Determine the [X, Y] coordinate at the center of the cell enclosing the given text.  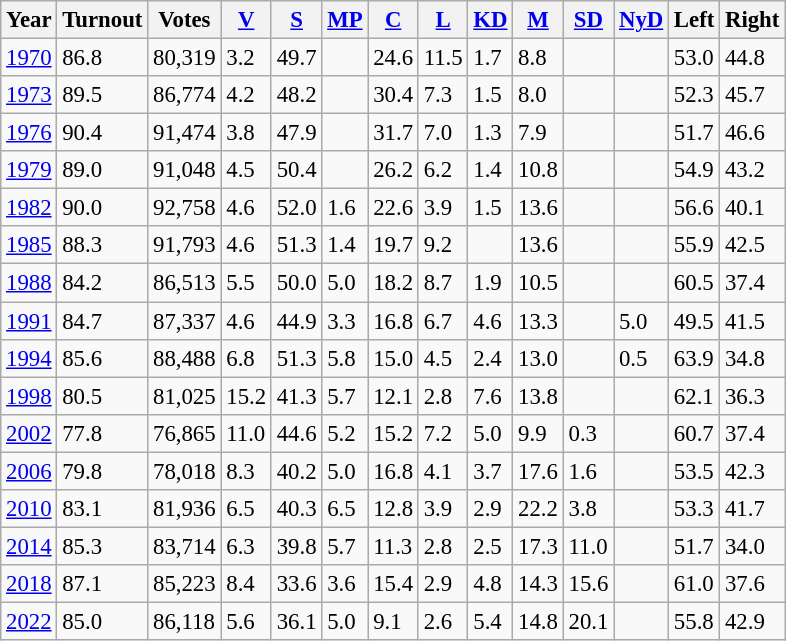
53.0 [694, 58]
7.3 [443, 95]
6.2 [443, 170]
81,936 [184, 509]
2.5 [490, 546]
1970 [29, 58]
55.8 [694, 621]
KD [490, 20]
V [246, 20]
39.8 [296, 546]
44.6 [296, 433]
13.8 [538, 396]
52.3 [694, 95]
10.8 [538, 170]
2022 [29, 621]
48.2 [296, 95]
76,865 [184, 433]
3.2 [246, 58]
3.7 [490, 471]
44.9 [296, 321]
81,025 [184, 396]
18.2 [393, 283]
1991 [29, 321]
36.1 [296, 621]
88,488 [184, 358]
78,018 [184, 471]
15.0 [393, 358]
Right [752, 20]
62.1 [694, 396]
7.6 [490, 396]
31.7 [393, 133]
43.2 [752, 170]
44.8 [752, 58]
22.6 [393, 208]
26.2 [393, 170]
M [538, 20]
47.9 [296, 133]
19.7 [393, 245]
7.0 [443, 133]
56.6 [694, 208]
1.3 [490, 133]
83.1 [102, 509]
53.3 [694, 509]
Votes [184, 20]
50.4 [296, 170]
42.9 [752, 621]
24.6 [393, 58]
41.7 [752, 509]
11.5 [443, 58]
9.1 [393, 621]
6.8 [246, 358]
34.8 [752, 358]
5.4 [490, 621]
6.7 [443, 321]
1994 [29, 358]
49.7 [296, 58]
3.6 [345, 584]
3.3 [345, 321]
14.8 [538, 621]
13.3 [538, 321]
80.5 [102, 396]
L [443, 20]
8.7 [443, 283]
1973 [29, 95]
86,513 [184, 283]
46.6 [752, 133]
90.0 [102, 208]
84.2 [102, 283]
85.3 [102, 546]
2.6 [443, 621]
5.5 [246, 283]
37.6 [752, 584]
1985 [29, 245]
Left [694, 20]
17.6 [538, 471]
2018 [29, 584]
41.3 [296, 396]
5.2 [345, 433]
2014 [29, 546]
2006 [29, 471]
88.3 [102, 245]
42.3 [752, 471]
33.6 [296, 584]
5.8 [345, 358]
9.9 [538, 433]
89.0 [102, 170]
MP [345, 20]
40.1 [752, 208]
6.3 [246, 546]
87,337 [184, 321]
61.0 [694, 584]
49.5 [694, 321]
50.0 [296, 283]
91,474 [184, 133]
54.9 [694, 170]
45.7 [752, 95]
55.9 [694, 245]
36.3 [752, 396]
40.3 [296, 509]
91,793 [184, 245]
2002 [29, 433]
Turnout [102, 20]
79.8 [102, 471]
15.4 [393, 584]
22.2 [538, 509]
90.4 [102, 133]
1.7 [490, 58]
87.1 [102, 584]
89.5 [102, 95]
4.8 [490, 584]
60.7 [694, 433]
85.6 [102, 358]
8.0 [538, 95]
1.9 [490, 283]
NyD [642, 20]
34.0 [752, 546]
20.1 [588, 621]
86,774 [184, 95]
1988 [29, 283]
84.7 [102, 321]
86.8 [102, 58]
10.5 [538, 283]
8.3 [246, 471]
17.3 [538, 546]
52.0 [296, 208]
80,319 [184, 58]
85.0 [102, 621]
0.3 [588, 433]
91,048 [184, 170]
0.5 [642, 358]
7.9 [538, 133]
41.5 [752, 321]
8.4 [246, 584]
4.1 [443, 471]
53.5 [694, 471]
1998 [29, 396]
60.5 [694, 283]
1982 [29, 208]
S [296, 20]
83,714 [184, 546]
1976 [29, 133]
SD [588, 20]
9.2 [443, 245]
42.5 [752, 245]
12.1 [393, 396]
1979 [29, 170]
11.3 [393, 546]
Year [29, 20]
12.8 [393, 509]
85,223 [184, 584]
63.9 [694, 358]
15.6 [588, 584]
86,118 [184, 621]
5.6 [246, 621]
30.4 [393, 95]
77.8 [102, 433]
40.2 [296, 471]
8.8 [538, 58]
7.2 [443, 433]
92,758 [184, 208]
14.3 [538, 584]
2.4 [490, 358]
C [393, 20]
4.2 [246, 95]
2010 [29, 509]
13.0 [538, 358]
